Extract the [x, y] coordinate from the center of the cell holding the provided text.  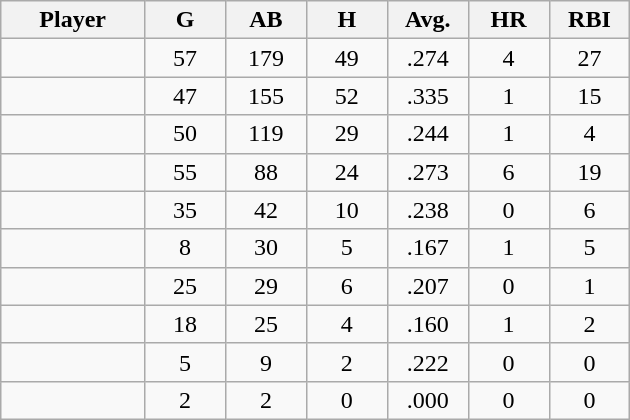
155 [266, 96]
.274 [428, 58]
.244 [428, 134]
24 [346, 172]
57 [186, 58]
19 [590, 172]
Player [73, 20]
55 [186, 172]
15 [590, 96]
G [186, 20]
27 [590, 58]
88 [266, 172]
.160 [428, 324]
AB [266, 20]
18 [186, 324]
.167 [428, 248]
Avg. [428, 20]
47 [186, 96]
.335 [428, 96]
49 [346, 58]
35 [186, 210]
10 [346, 210]
8 [186, 248]
.273 [428, 172]
RBI [590, 20]
30 [266, 248]
9 [266, 362]
42 [266, 210]
179 [266, 58]
H [346, 20]
.238 [428, 210]
.000 [428, 400]
.222 [428, 362]
119 [266, 134]
50 [186, 134]
HR [508, 20]
.207 [428, 286]
52 [346, 96]
